Capture the cell that displays the provided text and extract its [X, Y] central coordinate. 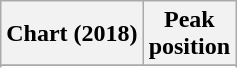
Peak position [189, 34]
Chart (2018) [72, 34]
